Return [x, y] of the center of cell containing provided text 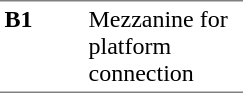
Mezzanine for platform connection [164, 46]
B1 [42, 46]
